Locate the cell with the specified text and output its (x, y) center coordinate. 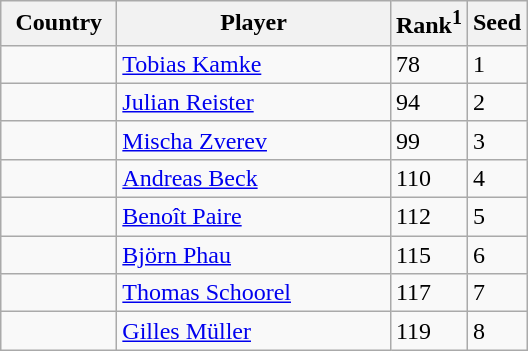
99 (428, 140)
6 (496, 255)
2 (496, 102)
4 (496, 178)
115 (428, 255)
110 (428, 178)
Rank1 (428, 24)
7 (496, 293)
Björn Phau (254, 255)
Player (254, 24)
Country (59, 24)
Tobias Kamke (254, 64)
112 (428, 217)
Mischa Zverev (254, 140)
5 (496, 217)
Benoît Paire (254, 217)
Gilles Müller (254, 331)
94 (428, 102)
78 (428, 64)
Thomas Schoorel (254, 293)
1 (496, 64)
Julian Reister (254, 102)
Seed (496, 24)
8 (496, 331)
3 (496, 140)
Andreas Beck (254, 178)
119 (428, 331)
117 (428, 293)
